For the text-containing cell, return its midpoint in [X, Y] coordinate format. 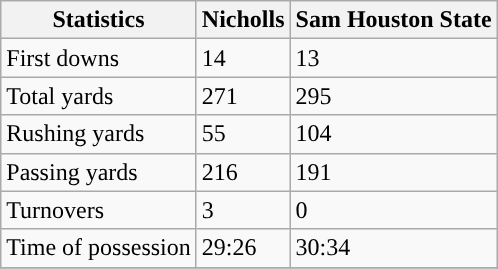
Sam Houston State [394, 20]
29:26 [243, 248]
14 [243, 58]
30:34 [394, 248]
Time of possession [99, 248]
55 [243, 134]
13 [394, 58]
Nicholls [243, 20]
First downs [99, 58]
191 [394, 172]
104 [394, 134]
0 [394, 210]
Passing yards [99, 172]
271 [243, 96]
3 [243, 210]
Turnovers [99, 210]
216 [243, 172]
295 [394, 96]
Rushing yards [99, 134]
Total yards [99, 96]
Statistics [99, 20]
